Extract the [x, y] coordinate from the center of the cell holding the provided text.  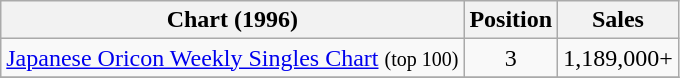
1,189,000+ [618, 58]
3 [511, 58]
Sales [618, 20]
Chart (1996) [232, 20]
Position [511, 20]
Japanese Oricon Weekly Singles Chart (top 100) [232, 58]
